Return the [x, y] coordinate for the center point of the cell that contains the specified text.  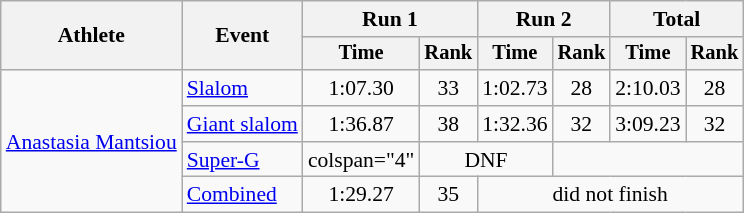
38 [448, 124]
2:10.03 [648, 88]
Total [676, 19]
DNF [486, 160]
33 [448, 88]
Run 1 [390, 19]
3:09.23 [648, 124]
did not finish [610, 195]
1:02.73 [514, 88]
1:07.30 [362, 88]
1:32.36 [514, 124]
Event [242, 36]
Anastasia Mantsiou [92, 141]
Super-G [242, 160]
Combined [242, 195]
Giant slalom [242, 124]
Athlete [92, 36]
Slalom [242, 88]
35 [448, 195]
1:36.87 [362, 124]
1:29.27 [362, 195]
Run 2 [544, 19]
colspan="4" [362, 160]
